Pinpoint the cell where the given text exists, returning its [x, y] midpoint coordinate. 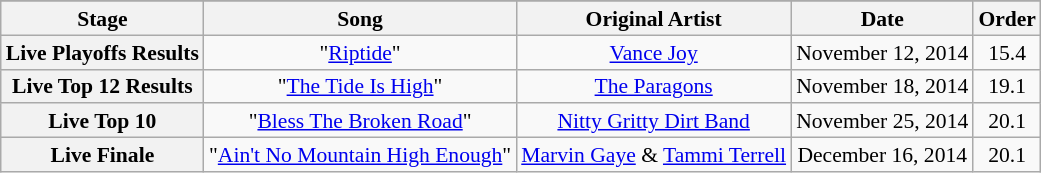
November 12, 2014 [882, 52]
"The Tide Is High" [360, 86]
November 25, 2014 [882, 121]
Original Artist [654, 18]
Date [882, 18]
Live Top 12 Results [102, 86]
Marvin Gaye & Tammi Terrell [654, 155]
November 18, 2014 [882, 86]
19.1 [1007, 86]
The Paragons [654, 86]
15.4 [1007, 52]
Song [360, 18]
Live Top 10 [102, 121]
"Riptide" [360, 52]
"Ain't No Mountain High Enough" [360, 155]
December 16, 2014 [882, 155]
Live Playoffs Results [102, 52]
Vance Joy [654, 52]
Order [1007, 18]
Nitty Gritty Dirt Band [654, 121]
Stage [102, 18]
"Bless The Broken Road" [360, 121]
Live Finale [102, 155]
